Return (X, Y) of the center of cell containing provided text 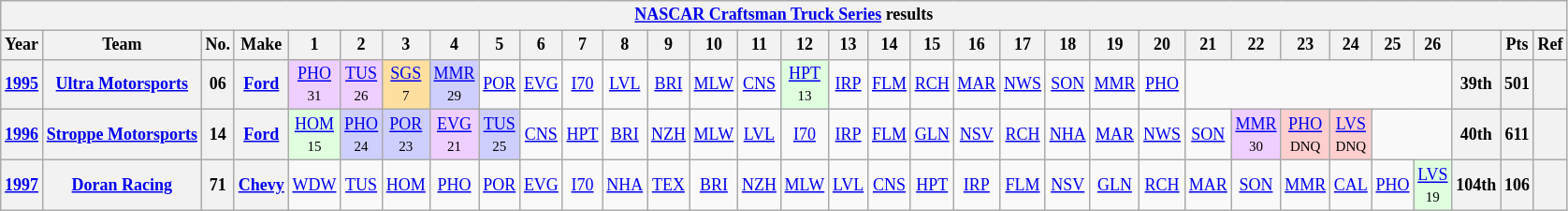
TUS25 (500, 135)
WDW (314, 185)
Stroppe Motorsports (122, 135)
12 (805, 45)
MMR30 (1256, 135)
18 (1067, 45)
CAL (1351, 185)
PHO31 (314, 84)
HPT13 (805, 84)
SGS7 (406, 84)
No. (217, 45)
26 (1433, 45)
06 (217, 84)
5 (500, 45)
24 (1351, 45)
LVSDNQ (1351, 135)
501 (1517, 84)
POR23 (406, 135)
15 (932, 45)
9 (669, 45)
Doran Racing (122, 185)
16 (977, 45)
NASCAR Craftsman Truck Series results (784, 15)
3 (406, 45)
7 (582, 45)
8 (625, 45)
PHO24 (361, 135)
23 (1306, 45)
PHODNQ (1306, 135)
17 (1024, 45)
Chevy (261, 185)
Make (261, 45)
25 (1392, 45)
11 (760, 45)
Year (22, 45)
MMR29 (455, 84)
Team (122, 45)
HOM15 (314, 135)
19 (1115, 45)
Ultra Motorsports (122, 84)
104th (1476, 185)
40th (1476, 135)
71 (217, 185)
Ref (1550, 45)
2 (361, 45)
1997 (22, 185)
10 (713, 45)
106 (1517, 185)
1996 (22, 135)
1 (314, 45)
21 (1208, 45)
TUS (361, 185)
4 (455, 45)
TEX (669, 185)
6 (542, 45)
TUS26 (361, 84)
HOM (406, 185)
13 (849, 45)
LVS19 (1433, 185)
611 (1517, 135)
20 (1162, 45)
Pts (1517, 45)
EVG21 (455, 135)
39th (1476, 84)
22 (1256, 45)
1995 (22, 84)
